Find where the given text appears and provide that cell's center as [X, Y] coordinate. 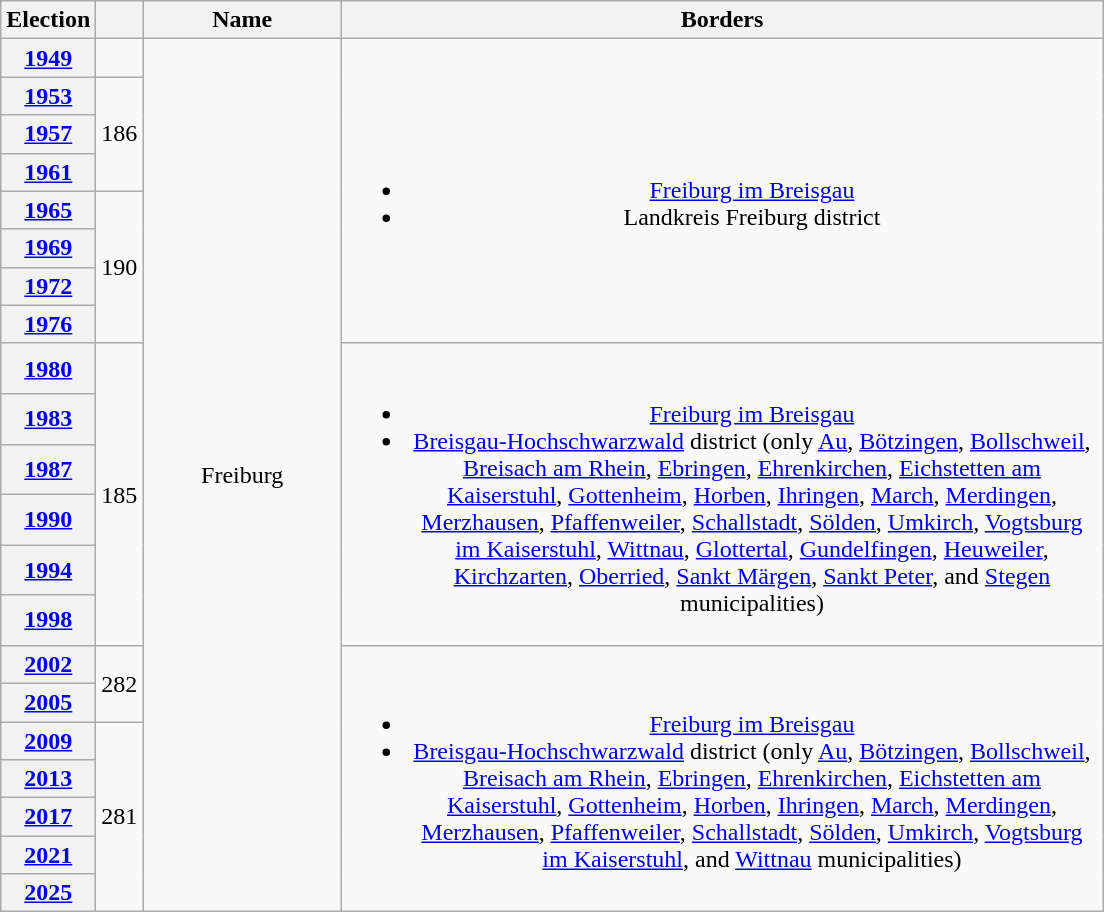
2009 [48, 741]
1983 [48, 419]
1969 [48, 248]
282 [120, 683]
190 [120, 267]
Freiburg im BreisgauLandkreis Freiburg district [722, 191]
1987 [48, 469]
281 [120, 817]
1957 [48, 134]
1972 [48, 286]
1998 [48, 620]
2002 [48, 664]
1994 [48, 570]
Election [48, 20]
1965 [48, 210]
1980 [48, 368]
2005 [48, 702]
1949 [48, 58]
185 [120, 494]
2021 [48, 855]
Freiburg [242, 476]
Name [242, 20]
1953 [48, 96]
2025 [48, 893]
2017 [48, 817]
186 [120, 134]
1976 [48, 324]
1961 [48, 172]
1990 [48, 519]
2013 [48, 779]
Borders [722, 20]
